Provide the [x, y] coordinate of the cell's center where the given text is located.  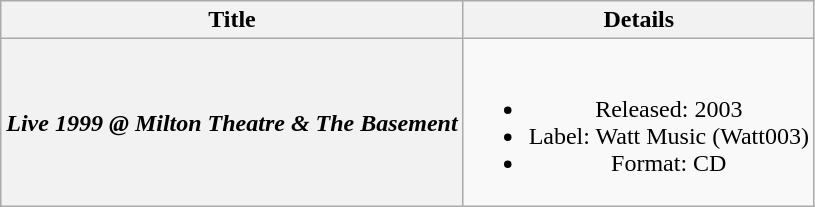
Released: 2003Label: Watt Music (Watt003)Format: CD [638, 122]
Title [232, 20]
Details [638, 20]
Live 1999 @ Milton Theatre & The Basement [232, 122]
